Capture the cell that displays the provided text and extract its [X, Y] central coordinate. 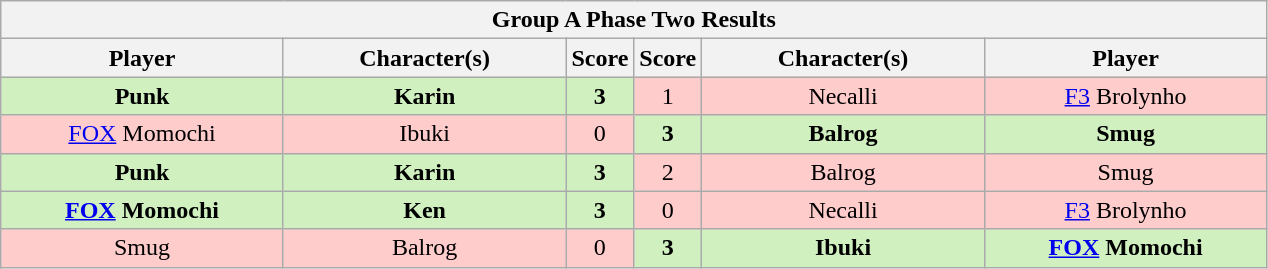
Ken [424, 210]
1 [668, 96]
2 [668, 172]
Group A Phase Two Results [634, 20]
